Return the [X, Y] coordinate for the center point of the cell that contains the specified text.  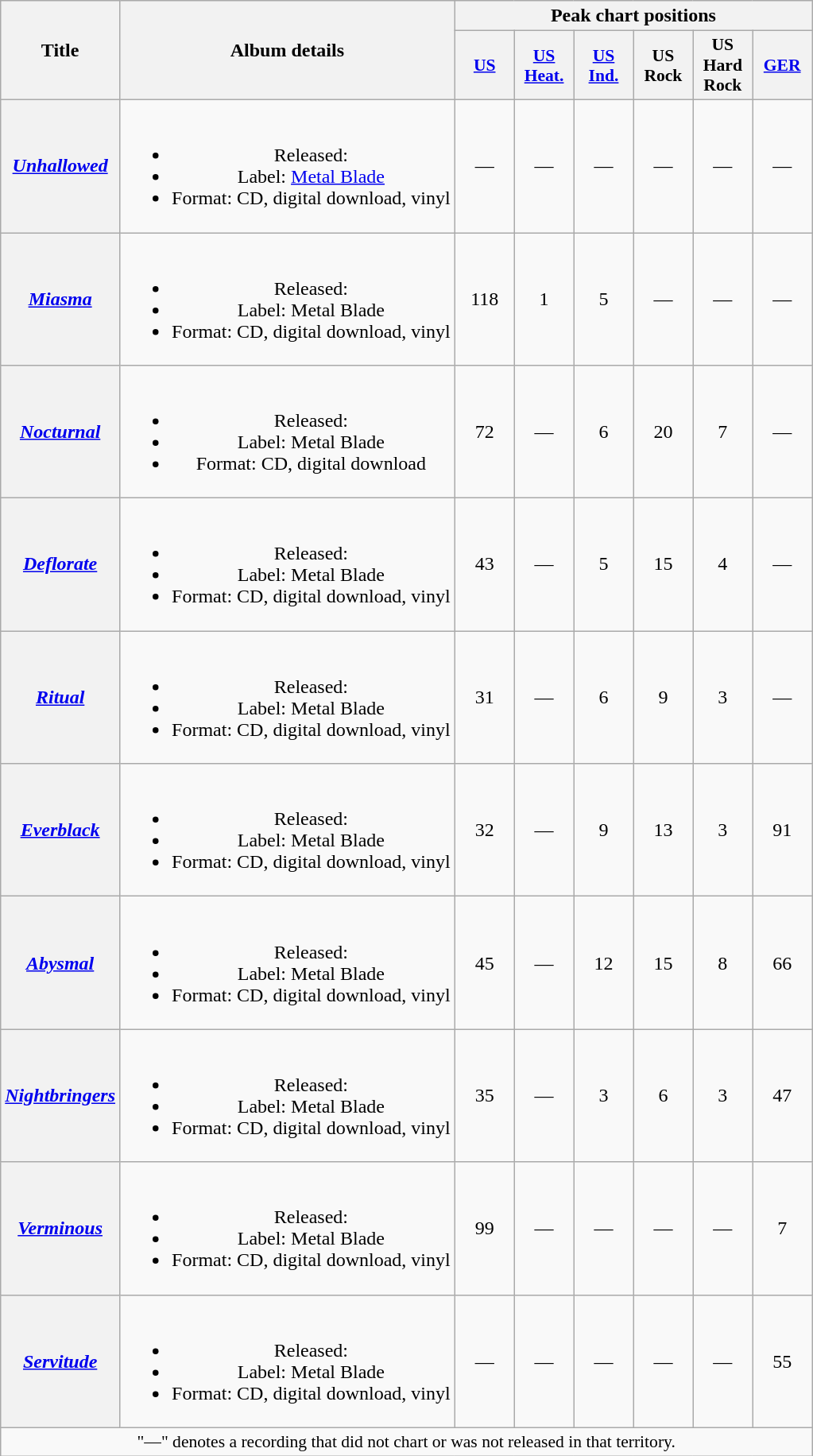
66 [782, 963]
35 [485, 1095]
Servitude [60, 1361]
12 [604, 963]
118 [485, 299]
Abysmal [60, 963]
13 [663, 830]
USHard Rock [723, 65]
43 [485, 564]
31 [485, 698]
Verminous [60, 1229]
USInd. [604, 65]
US [485, 65]
20 [663, 432]
Deflorate [60, 564]
91 [782, 830]
55 [782, 1361]
USHeat. [544, 65]
"—" denotes a recording that did not chart or was not released in that territory. [407, 1442]
45 [485, 963]
GER [782, 65]
Nocturnal [60, 432]
32 [485, 830]
Everblack [60, 830]
USRock [663, 65]
99 [485, 1229]
8 [723, 963]
47 [782, 1095]
Unhallowed [60, 165]
Peak chart positions [633, 16]
Released: Label: Metal BladeFormat: CD, digital download [288, 432]
Ritual [60, 698]
Title [60, 51]
1 [544, 299]
Miasma [60, 299]
72 [485, 432]
Album details [288, 51]
Nightbringers [60, 1095]
4 [723, 564]
